Determine the (x, y) coordinate at the center of the cell enclosing the given text.  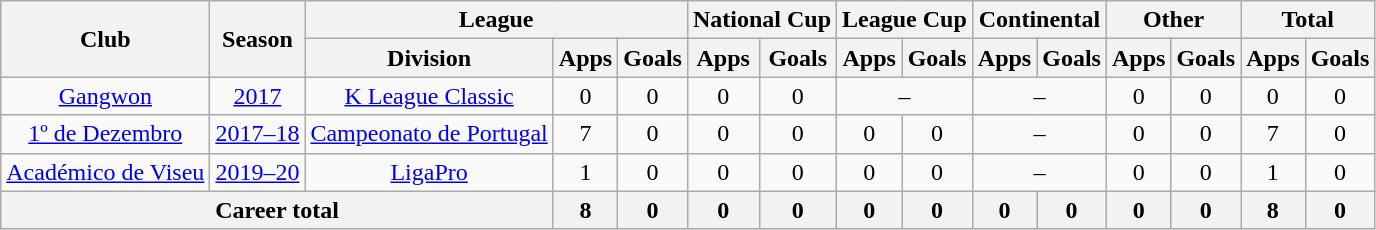
K League Classic (429, 96)
Club (106, 39)
League (496, 20)
Career total (278, 210)
Other (1173, 20)
2017 (258, 96)
Académico de Viseu (106, 172)
Division (429, 58)
2019–20 (258, 172)
Continental (1039, 20)
National Cup (762, 20)
Campeonato de Portugal (429, 134)
Total (1308, 20)
Gangwon (106, 96)
Season (258, 39)
1º de Dezembro (106, 134)
LigaPro (429, 172)
League Cup (905, 20)
2017–18 (258, 134)
